Locate the cell with the specified text and output its [X, Y] center coordinate. 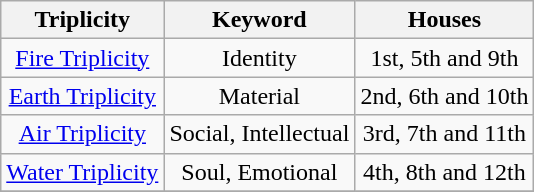
Air Triplicity [82, 134]
Fire Triplicity [82, 58]
Earth Triplicity [82, 96]
Triplicity [82, 20]
Keyword [260, 20]
Identity [260, 58]
1st, 5th and 9th [444, 58]
Houses [444, 20]
Soul, Emotional [260, 172]
Social, Intellectual [260, 134]
Water Triplicity [82, 172]
Material [260, 96]
4th, 8th and 12th [444, 172]
2nd, 6th and 10th [444, 96]
3rd, 7th and 11th [444, 134]
